Scan for the cell matching the given text and deliver its [x, y] coordinate at center. 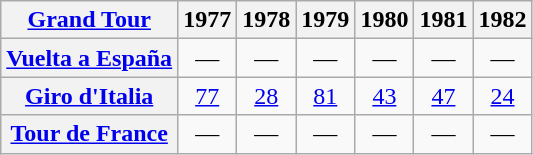
1977 [208, 20]
Vuelta a España [90, 58]
77 [208, 96]
Giro d'Italia [90, 96]
81 [326, 96]
1979 [326, 20]
1978 [266, 20]
Tour de France [90, 134]
47 [444, 96]
28 [266, 96]
Grand Tour [90, 20]
1982 [502, 20]
1980 [384, 20]
1981 [444, 20]
24 [502, 96]
43 [384, 96]
